Return the [X, Y] coordinate for the center point of the cell that contains the specified text.  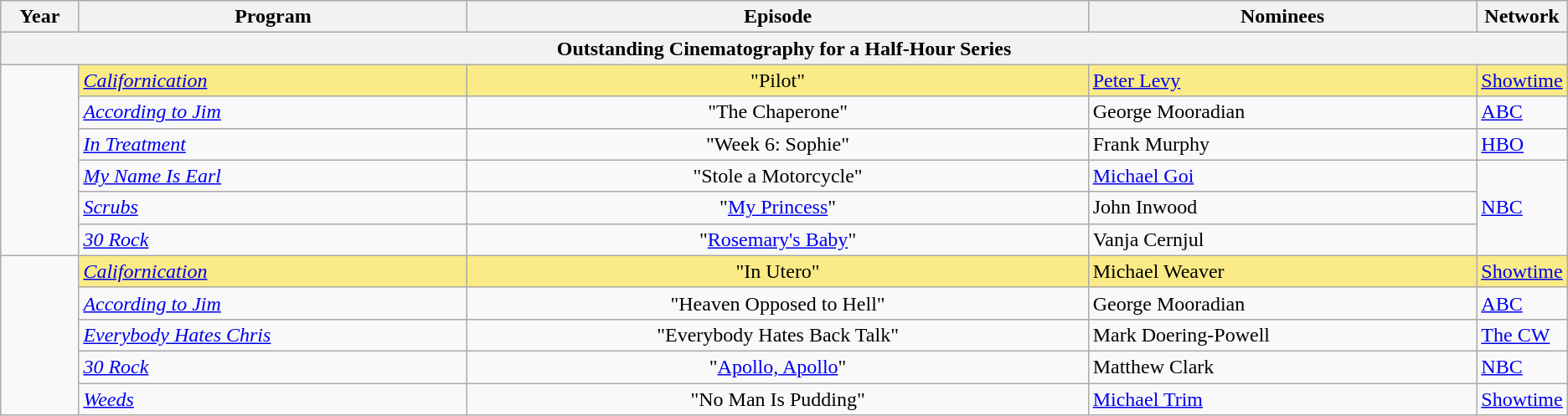
Program [273, 17]
"Week 6: Sophie" [777, 144]
Network [1522, 17]
Vanja Cernjul [1282, 239]
Nominees [1282, 17]
Peter Levy [1282, 80]
"Everybody Hates Back Talk" [777, 335]
Everybody Hates Chris [273, 335]
Year [40, 17]
Scrubs [273, 208]
"Pilot" [777, 80]
Michael Weaver [1282, 271]
"No Man Is Pudding" [777, 399]
Matthew Clark [1282, 367]
"Rosemary's Baby" [777, 239]
Michael Goi [1282, 176]
HBO [1522, 144]
Outstanding Cinematography for a Half-Hour Series [784, 49]
"In Utero" [777, 271]
"Heaven Opposed to Hell" [777, 303]
"My Princess" [777, 208]
Episode [777, 17]
John Inwood [1282, 208]
My Name Is Earl [273, 176]
The CW [1522, 335]
"Stole a Motorcycle" [777, 176]
"The Chaperone" [777, 112]
In Treatment [273, 144]
Michael Trim [1282, 399]
Frank Murphy [1282, 144]
Weeds [273, 399]
"Apollo, Apollo" [777, 367]
Mark Doering-Powell [1282, 335]
